Provide the [X, Y] coordinate of the cell's center where the given text is located.  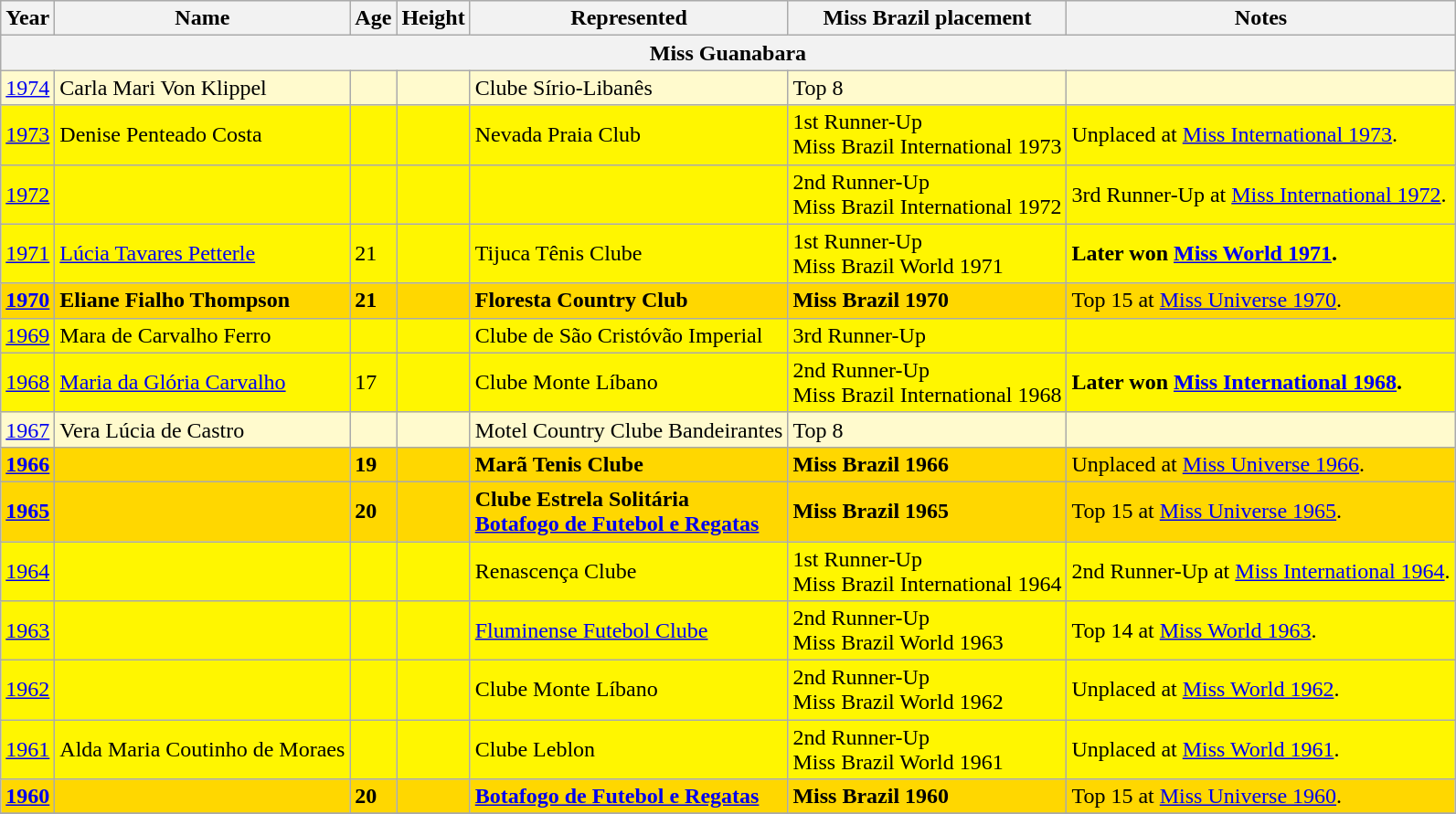
Clube de São Cristóvão Imperial [629, 335]
3rd Runner-Up at Miss International 1972. [1261, 194]
2nd Runner-UpMiss Brazil World 1963 [927, 630]
Unplaced at Miss World 1961. [1261, 749]
17 [373, 382]
Notes [1261, 18]
Floresta Country Club [629, 301]
Eliane Fialho Thompson [203, 301]
Top 15 at Miss Universe 1960. [1261, 797]
1966 [27, 464]
Motel Country Clube Bandeirantes [629, 429]
Height [433, 18]
Fluminense Futebol Clube [629, 630]
Miss Brazil 1965 [927, 512]
19 [373, 464]
Unplaced at Miss International 1973. [1261, 135]
1972 [27, 194]
1968 [27, 382]
1969 [27, 335]
Maria da Glória Carvalho [203, 382]
1962 [27, 691]
Later won Miss World 1971. [1261, 254]
1st Runner-UpMiss Brazil World 1971 [927, 254]
Alda Maria Coutinho de Moraes [203, 749]
Later won Miss International 1968. [1261, 382]
Lúcia Tavares Petterle [203, 254]
Year [27, 18]
2nd Runner-UpMiss Brazil International 1968 [927, 382]
Clube Leblon [629, 749]
Top 15 at Miss Universe 1965. [1261, 512]
Unplaced at Miss World 1962. [1261, 691]
1960 [27, 797]
1964 [27, 570]
Clube Sírio-Libanês [629, 88]
Nevada Praia Club [629, 135]
Clube Estrela SolitáriaBotafogo de Futebol e Regatas [629, 512]
1973 [27, 135]
Tijuca Tênis Clube [629, 254]
Unplaced at Miss Universe 1966. [1261, 464]
Miss Brazil 1960 [927, 797]
Top 15 at Miss Universe 1970. [1261, 301]
1965 [27, 512]
Top 14 at Miss World 1963. [1261, 630]
Age [373, 18]
Vera Lúcia de Castro [203, 429]
Miss Brazil 1966 [927, 464]
Botafogo de Futebol e Regatas [629, 797]
2nd Runner-UpMiss Brazil World 1962 [927, 691]
3rd Runner-Up [927, 335]
Mara de Carvalho Ferro [203, 335]
1967 [27, 429]
1971 [27, 254]
2nd Runner-Up at Miss International 1964. [1261, 570]
Miss Brazil placement [927, 18]
1963 [27, 630]
Denise Penteado Costa [203, 135]
Miss Brazil 1970 [927, 301]
1st Runner-UpMiss Brazil International 1973 [927, 135]
1970 [27, 301]
Renascença Clube [629, 570]
2nd Runner-UpMiss Brazil World 1961 [927, 749]
Miss Guanabara [728, 53]
Carla Mari Von Klippel [203, 88]
2nd Runner-UpMiss Brazil International 1972 [927, 194]
Represented [629, 18]
1961 [27, 749]
1974 [27, 88]
1st Runner-UpMiss Brazil International 1964 [927, 570]
Marã Tenis Clube [629, 464]
Name [203, 18]
